Capture the cell that displays the provided text and extract its [x, y] central coordinate. 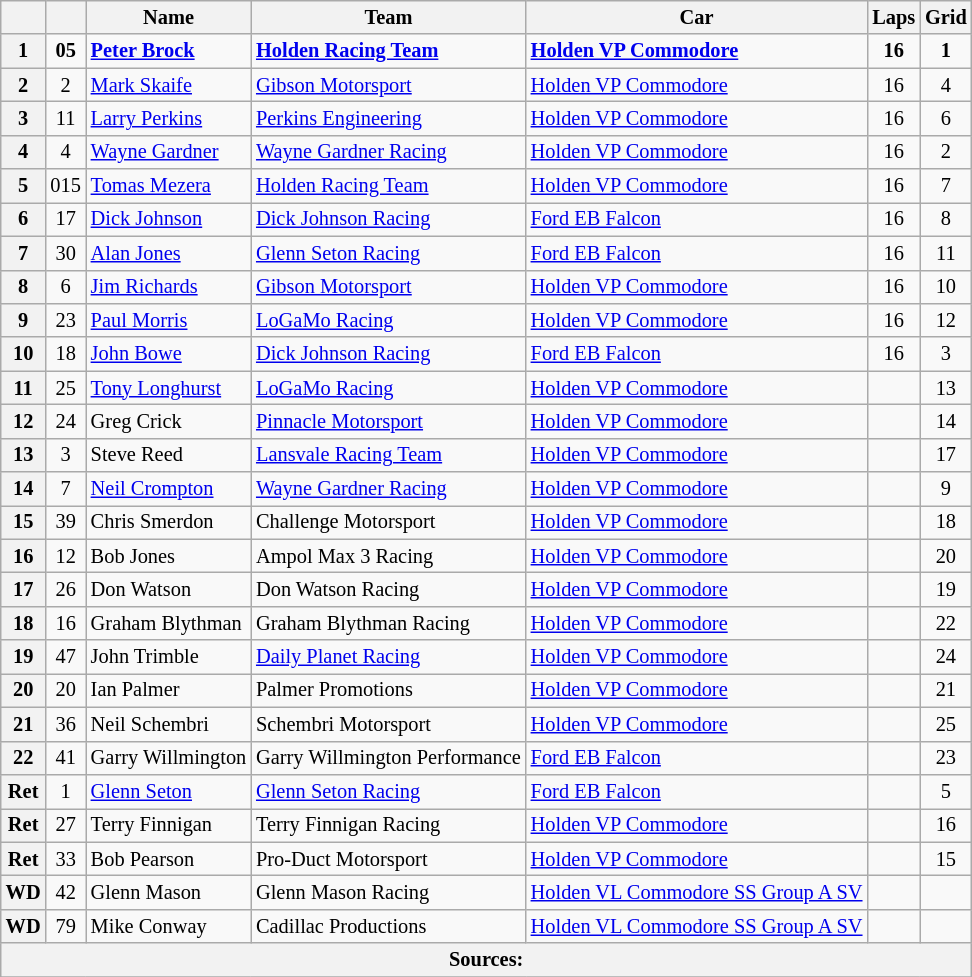
42 [66, 892]
33 [66, 859]
Terry Finnigan Racing [388, 825]
Jim Richards [168, 287]
Graham Blythman Racing [388, 623]
47 [66, 657]
Garry Willmington [168, 758]
Neil Crompton [168, 489]
Schembri Motorsport [388, 724]
Ian Palmer [168, 690]
Tony Longhurst [168, 388]
Challenge Motorsport [388, 522]
Lansvale Racing Team [388, 455]
Neil Schembri [168, 724]
Greg Crick [168, 421]
Car [697, 17]
Wayne Gardner [168, 152]
Bob Pearson [168, 859]
Pinnacle Motorsport [388, 421]
Bob Jones [168, 556]
Mike Conway [168, 926]
Palmer Promotions [388, 690]
Sources: [486, 960]
Perkins Engineering [388, 118]
Don Watson [168, 589]
Don Watson Racing [388, 589]
79 [66, 926]
Name [168, 17]
Ampol Max 3 Racing [388, 556]
Paul Morris [168, 320]
Glenn Seton [168, 791]
Glenn Mason Racing [388, 892]
26 [66, 589]
Daily Planet Racing [388, 657]
Grid [946, 17]
John Bowe [168, 354]
30 [66, 253]
Tomas Mezera [168, 186]
Steve Reed [168, 455]
Peter Brock [168, 51]
05 [66, 51]
Glenn Mason [168, 892]
Dick Johnson [168, 219]
Mark Skaife [168, 85]
36 [66, 724]
Graham Blythman [168, 623]
Cadillac Productions [388, 926]
Team [388, 17]
Garry Willmington Performance [388, 758]
Pro-Duct Motorsport [388, 859]
41 [66, 758]
27 [66, 825]
Larry Perkins [168, 118]
015 [66, 186]
John Trimble [168, 657]
Alan Jones [168, 253]
39 [66, 522]
Laps [894, 17]
Terry Finnigan [168, 825]
Chris Smerdon [168, 522]
